Detect which cell encompasses the target text, then output its [X, Y] center coordinate. 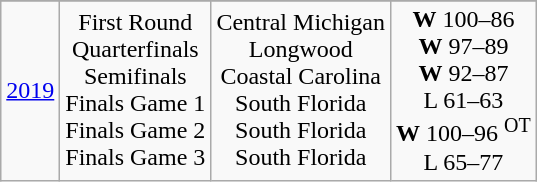
2019 [30, 91]
W 100–86 W 97–89W 92–87L 61–63W 100–96 OTL 65–77 [464, 91]
First RoundQuarterfinalsSemifinalsFinals Game 1Finals Game 2 Finals Game 3 [136, 91]
Central MichiganLongwoodCoastal CarolinaSouth FloridaSouth FloridaSouth Florida [301, 91]
